Search for the cell housing the specified text and yield its [X, Y] center coordinate. 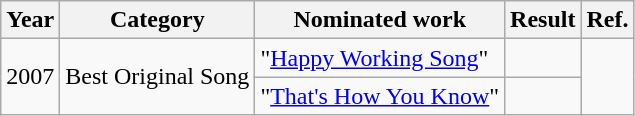
Ref. [608, 20]
"Happy Working Song" [380, 58]
Category [158, 20]
Result [543, 20]
Year [30, 20]
Best Original Song [158, 77]
2007 [30, 77]
Nominated work [380, 20]
"That's How You Know" [380, 96]
